Output the [X, Y] coordinate of the center of the cell containing the given text.  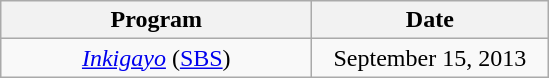
Inkigayo (SBS) [156, 58]
September 15, 2013 [430, 58]
Program [156, 20]
Date [430, 20]
